From the cell containing the given text, extract its center point as [x, y] coordinate. 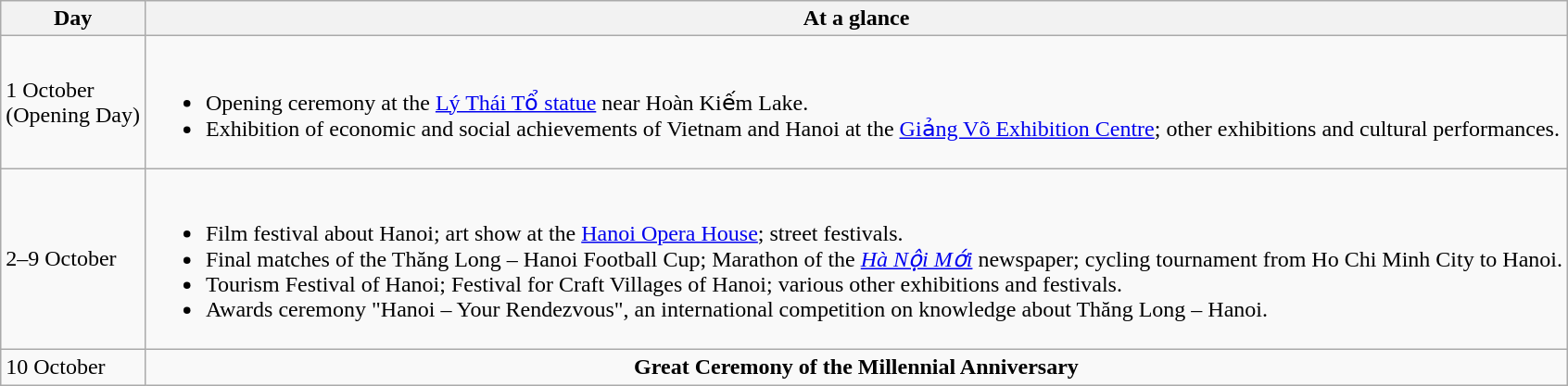
1 October(Opening Day) [73, 102]
10 October [73, 367]
Great Ceremony of the Millennial Anniversary [856, 367]
Day [73, 19]
2–9 October [73, 259]
At a glance [856, 19]
